Determine the (X, Y) coordinate at the center of the cell enclosing the given text.  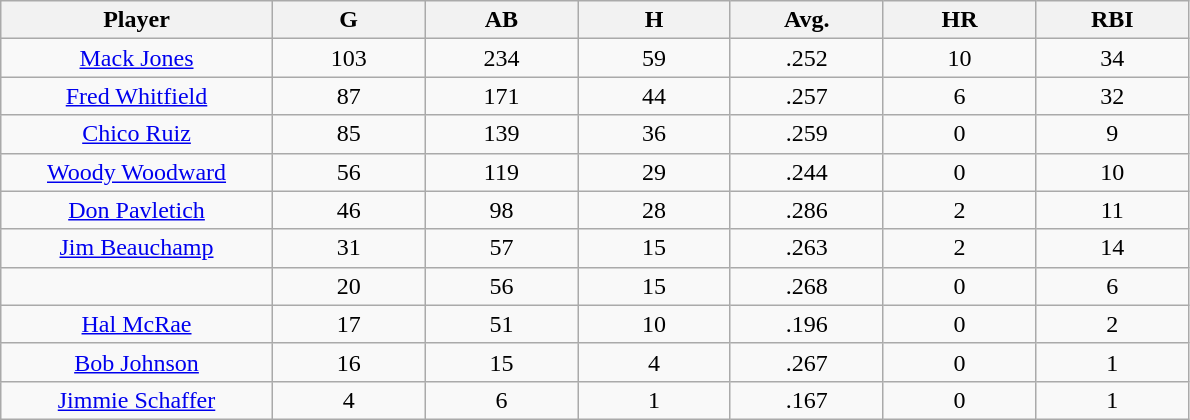
.167 (806, 400)
87 (348, 96)
Player (137, 20)
.244 (806, 172)
Don Pavletich (137, 210)
234 (502, 58)
36 (654, 134)
G (348, 20)
29 (654, 172)
57 (502, 248)
.252 (806, 58)
44 (654, 96)
32 (1112, 96)
17 (348, 324)
.286 (806, 210)
Avg. (806, 20)
34 (1112, 58)
Bob Johnson (137, 362)
Fred Whitfield (137, 96)
.196 (806, 324)
HR (960, 20)
.267 (806, 362)
Mack Jones (137, 58)
14 (1112, 248)
46 (348, 210)
AB (502, 20)
RBI (1112, 20)
59 (654, 58)
98 (502, 210)
119 (502, 172)
H (654, 20)
.259 (806, 134)
20 (348, 286)
16 (348, 362)
139 (502, 134)
103 (348, 58)
Jimmie Schaffer (137, 400)
85 (348, 134)
Hal McRae (137, 324)
.268 (806, 286)
11 (1112, 210)
Jim Beauchamp (137, 248)
.263 (806, 248)
9 (1112, 134)
28 (654, 210)
.257 (806, 96)
31 (348, 248)
Woody Woodward (137, 172)
Chico Ruiz (137, 134)
171 (502, 96)
51 (502, 324)
